From the cell containing the given text, extract its center point as [X, Y] coordinate. 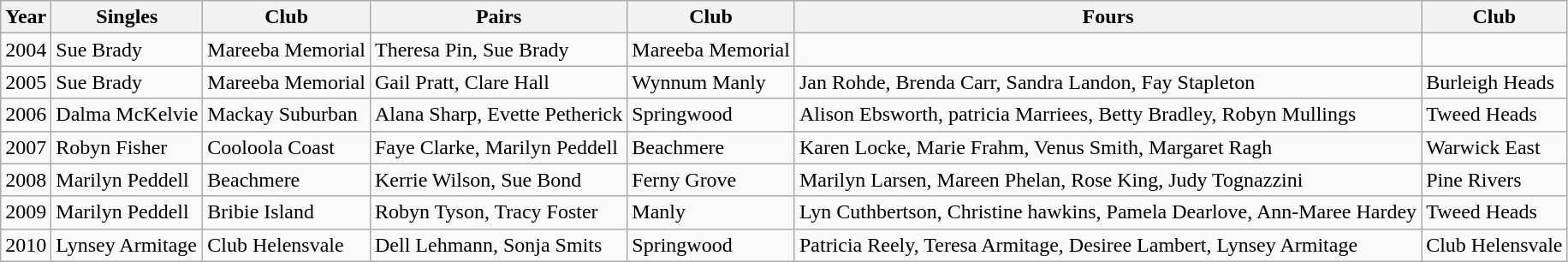
Pairs [498, 17]
Kerrie Wilson, Sue Bond [498, 180]
Ferny Grove [711, 180]
Jan Rohde, Brenda Carr, Sandra Landon, Fay Stapleton [1108, 82]
Burleigh Heads [1494, 82]
Lyn Cuthbertson, Christine hawkins, Pamela Dearlove, Ann-Maree Hardey [1108, 212]
2010 [26, 245]
Mackay Suburban [287, 115]
Alison Ebsworth, patricia Marriees, Betty Bradley, Robyn Mullings [1108, 115]
Marilyn Larsen, Mareen Phelan, Rose King, Judy Tognazzini [1108, 180]
Manly [711, 212]
Karen Locke, Marie Frahm, Venus Smith, Margaret Ragh [1108, 147]
Dell Lehmann, Sonja Smits [498, 245]
2008 [26, 180]
Robyn Fisher [127, 147]
Cooloola Coast [287, 147]
Lynsey Armitage [127, 245]
Year [26, 17]
Robyn Tyson, Tracy Foster [498, 212]
2005 [26, 82]
Dalma McKelvie [127, 115]
2004 [26, 50]
Fours [1108, 17]
Wynnum Manly [711, 82]
Alana Sharp, Evette Petherick [498, 115]
Theresa Pin, Sue Brady [498, 50]
Faye Clarke, Marilyn Peddell [498, 147]
Pine Rivers [1494, 180]
2006 [26, 115]
Bribie Island [287, 212]
Singles [127, 17]
2007 [26, 147]
Gail Pratt, Clare Hall [498, 82]
2009 [26, 212]
Patricia Reely, Teresa Armitage, Desiree Lambert, Lynsey Armitage [1108, 245]
Warwick East [1494, 147]
